Return the (x, y) coordinate for the center point of the cell that contains the specified text.  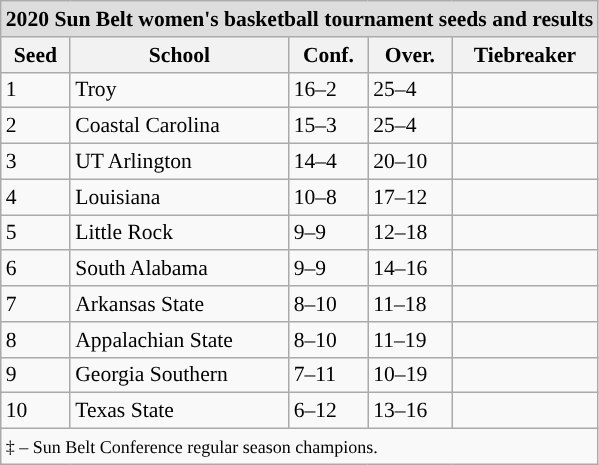
7–11 (329, 375)
10 (36, 411)
11–18 (410, 304)
14–16 (410, 269)
8 (36, 340)
Seed (36, 55)
12–18 (410, 233)
14–4 (329, 162)
Georgia Southern (179, 375)
Appalachian State (179, 340)
6–12 (329, 411)
16–2 (329, 90)
4 (36, 197)
Over. (410, 55)
Arkansas State (179, 304)
15–3 (329, 126)
Texas State (179, 411)
Conf. (329, 55)
5 (36, 233)
17–12 (410, 197)
2020 Sun Belt women's basketball tournament seeds and results (300, 19)
South Alabama (179, 269)
Little Rock (179, 233)
9 (36, 375)
10–8 (329, 197)
Coastal Carolina (179, 126)
‡ – Sun Belt Conference regular season champions. (300, 447)
11–19 (410, 340)
2 (36, 126)
Tiebreaker (526, 55)
13–16 (410, 411)
10–19 (410, 375)
1 (36, 90)
Troy (179, 90)
3 (36, 162)
UT Arlington (179, 162)
20–10 (410, 162)
Louisiana (179, 197)
6 (36, 269)
7 (36, 304)
School (179, 55)
